Scan for the cell matching the given text and deliver its (x, y) coordinate at center. 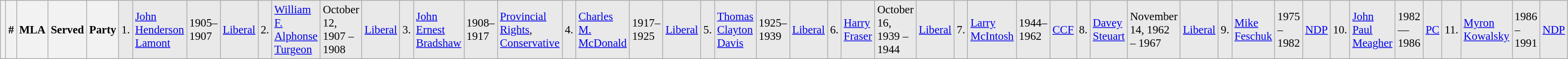
4. (569, 29)
11. (1452, 29)
7. (961, 29)
3. (407, 29)
1986 – 1991 (1526, 29)
CCF (1063, 29)
Thomas Clayton Davis (735, 29)
PC (1432, 29)
Party (103, 29)
10. (1340, 29)
October 16, 1939 – 1944 (896, 29)
1982 — 1986 (1409, 29)
1. (126, 29)
Charles M. McDonald (603, 29)
Provincial Rights, Conservative (530, 29)
John Henderson Lamont (160, 29)
John Paul Meagher (1373, 29)
Larry McIntosh (992, 29)
2. (265, 29)
1905–1907 (204, 29)
November 14, 1962 – 1967 (1154, 29)
Mike Feschuk (1254, 29)
8. (1083, 29)
Myron Kowalsky (1487, 29)
1908–1917 (481, 29)
October 12, 1907 – 1908 (341, 29)
MLA (32, 29)
John Ernest Bradshaw (439, 29)
1975 – 1982 (1288, 29)
Served (67, 29)
6. (835, 29)
William F. Alphonse Turgeon (296, 29)
Harry Fraser (858, 29)
1944–1962 (1033, 29)
5. (708, 29)
1925–1939 (773, 29)
# (11, 29)
1917–1925 (646, 29)
9. (1225, 29)
Davey Steuart (1109, 29)
